Output the [x, y] coordinate of the center of the cell containing the given text.  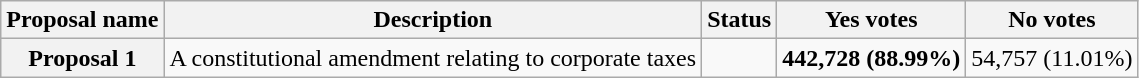
A constitutional amendment relating to corporate taxes [433, 58]
Proposal 1 [82, 58]
442,728 (88.99%) [872, 58]
54,757 (11.01%) [1052, 58]
Yes votes [872, 20]
Proposal name [82, 20]
Status [740, 20]
Description [433, 20]
No votes [1052, 20]
